Detect which cell encompasses the target text, then output its (X, Y) center coordinate. 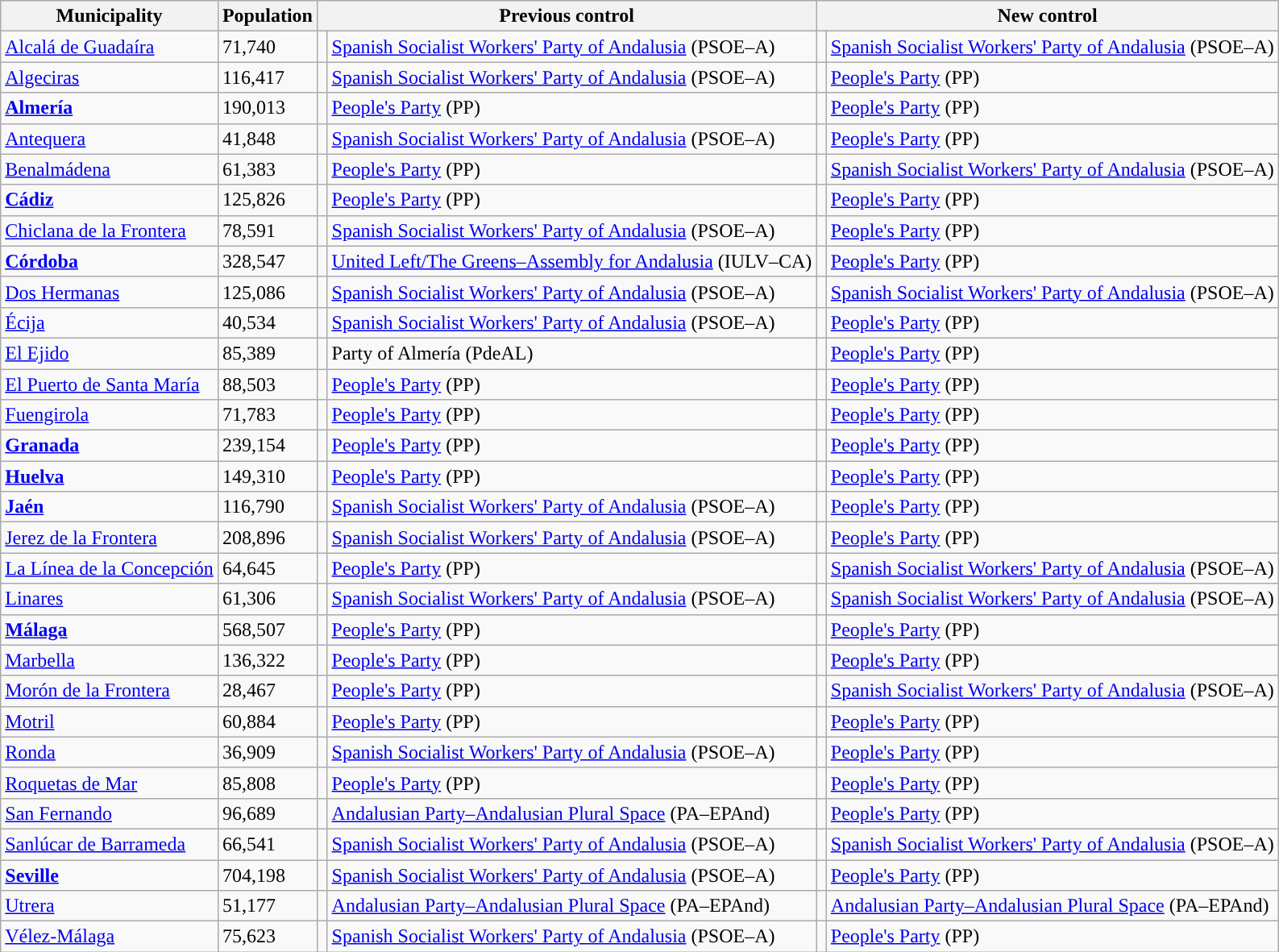
Huelva (110, 476)
Algeciras (110, 77)
Morón de la Frontera (110, 691)
71,783 (268, 415)
Party of Almería (PdeAL) (572, 353)
Benalmádena (110, 169)
64,645 (268, 568)
125,086 (268, 292)
88,503 (268, 385)
Seville (110, 875)
Antequera (110, 139)
66,541 (268, 844)
San Fernando (110, 813)
328,547 (268, 261)
Municipality (110, 16)
Jerez de la Frontera (110, 538)
Cádiz (110, 200)
Utrera (110, 906)
Chiclana de la Frontera (110, 231)
40,534 (268, 322)
704,198 (268, 875)
Dos Hermanas (110, 292)
Ronda (110, 752)
208,896 (268, 538)
Jaén (110, 507)
Granada (110, 446)
51,177 (268, 906)
Málaga (110, 630)
61,383 (268, 169)
125,826 (268, 200)
Almería (110, 108)
Córdoba (110, 261)
96,689 (268, 813)
28,467 (268, 691)
Population (268, 16)
78,591 (268, 231)
Écija (110, 322)
United Left/The Greens–Assembly for Andalusia (IULV–CA) (572, 261)
85,389 (268, 353)
60,884 (268, 721)
75,623 (268, 937)
116,417 (268, 77)
568,507 (268, 630)
71,740 (268, 47)
La Línea de la Concepción (110, 568)
El Ejido (110, 353)
41,848 (268, 139)
149,310 (268, 476)
136,322 (268, 660)
Previous control (566, 16)
Alcalá de Guadaíra (110, 47)
61,306 (268, 599)
Sanlúcar de Barrameda (110, 844)
Linares (110, 599)
Marbella (110, 660)
190,013 (268, 108)
Vélez-Málaga (110, 937)
36,909 (268, 752)
85,808 (268, 783)
239,154 (268, 446)
Fuengirola (110, 415)
New control (1048, 16)
Motril (110, 721)
El Puerto de Santa María (110, 385)
Roquetas de Mar (110, 783)
116,790 (268, 507)
